Determine the (X, Y) coordinate at the center of the cell enclosing the given text.  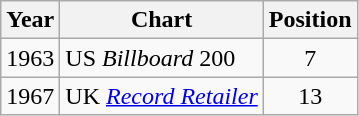
Position (310, 20)
1963 (30, 58)
Year (30, 20)
7 (310, 58)
13 (310, 96)
1967 (30, 96)
Chart (162, 20)
US Billboard 200 (162, 58)
UK Record Retailer (162, 96)
